Return the [x, y] coordinate for the center point of the cell that contains the specified text.  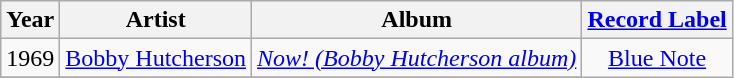
1969 [30, 58]
Artist [156, 20]
Now! (Bobby Hutcherson album) [417, 58]
Bobby Hutcherson [156, 58]
Blue Note [657, 58]
Year [30, 20]
Record Label [657, 20]
Album [417, 20]
